Return the [x, y] coordinate for the center point of the cell that contains the specified text.  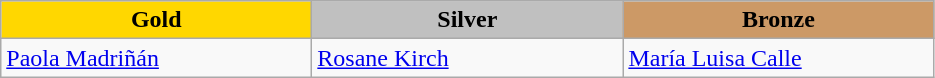
Gold [156, 20]
María Luisa Calle [778, 58]
Silver [468, 20]
Paola Madriñán [156, 58]
Bronze [778, 20]
Rosane Kirch [468, 58]
